Search for the cell housing the specified text and yield its [x, y] center coordinate. 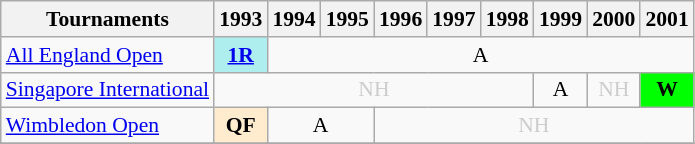
All England Open [108, 55]
1R [240, 55]
Wimbledon Open [108, 126]
1995 [348, 19]
Singapore International [108, 90]
1993 [240, 19]
W [666, 90]
1994 [294, 19]
1998 [508, 19]
2001 [666, 19]
1996 [400, 19]
1997 [454, 19]
QF [240, 126]
1999 [560, 19]
2000 [614, 19]
Tournaments [108, 19]
